Provide the (x, y) coordinate of the cell's center where the given text is located.  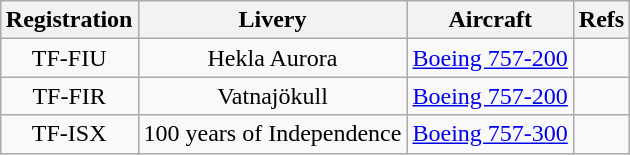
Boeing 757-300 (490, 134)
TF-FIU (69, 58)
Vatnajökull (272, 96)
Livery (272, 20)
Registration (69, 20)
100 years of Independence (272, 134)
Aircraft (490, 20)
TF-FIR (69, 96)
Hekla Aurora (272, 58)
Refs (601, 20)
TF-ISX (69, 134)
